Return the (X, Y) coordinate for the center point of the cell that contains the specified text.  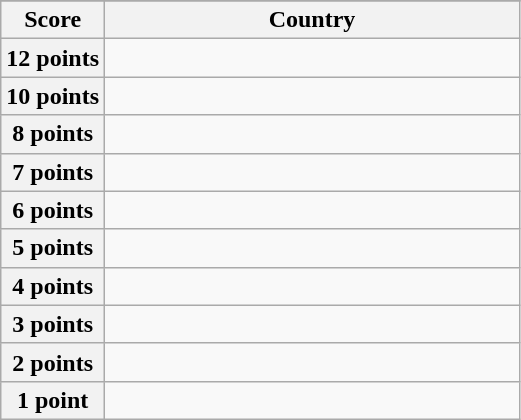
4 points (53, 286)
Country (312, 20)
8 points (53, 134)
5 points (53, 248)
2 points (53, 362)
Score (53, 20)
1 point (53, 400)
7 points (53, 172)
6 points (53, 210)
3 points (53, 324)
12 points (53, 58)
10 points (53, 96)
